Identify which cell holds the provided text, then report its (x, y) central coordinate. 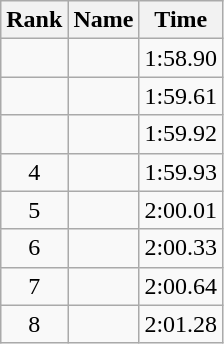
6 (34, 248)
1:59.92 (181, 134)
7 (34, 286)
1:59.61 (181, 96)
4 (34, 172)
1:59.93 (181, 172)
Name (104, 20)
Time (181, 20)
2:00.33 (181, 248)
2:00.01 (181, 210)
5 (34, 210)
2:01.28 (181, 324)
1:58.90 (181, 58)
2:00.64 (181, 286)
Rank (34, 20)
8 (34, 324)
